Find where the given text appears and provide that cell's center as (x, y) coordinate. 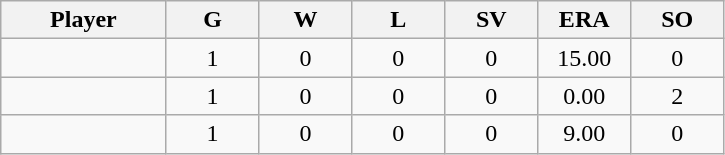
Player (84, 20)
L (398, 20)
W (306, 20)
15.00 (584, 58)
ERA (584, 20)
SO (678, 20)
G (212, 20)
9.00 (584, 134)
2 (678, 96)
SV (492, 20)
0.00 (584, 96)
